Scan for the cell matching the given text and deliver its (X, Y) coordinate at center. 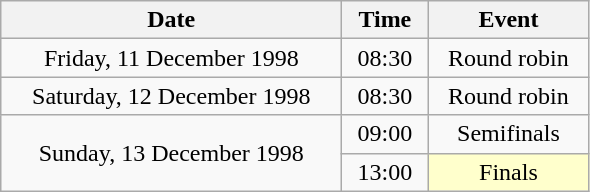
Finals (508, 172)
Time (385, 20)
Date (172, 20)
Semifinals (508, 134)
Sunday, 13 December 1998 (172, 153)
Saturday, 12 December 1998 (172, 96)
Event (508, 20)
09:00 (385, 134)
Friday, 11 December 1998 (172, 58)
13:00 (385, 172)
